Provide the (x, y) coordinate of the cell's center where the given text is located.  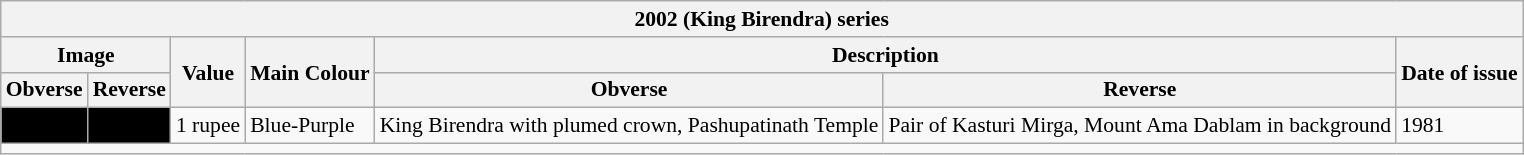
1981 (1459, 126)
Value (208, 72)
2002 (King Birendra) series (762, 19)
Pair of Kasturi Mirga, Mount Ama Dablam in background (1140, 126)
Image (86, 55)
Blue-Purple (310, 126)
Main Colour (310, 72)
1 rupee (208, 126)
King Birendra with plumed crown, Pashupatinath Temple (630, 126)
Description (886, 55)
Date of issue (1459, 72)
